Determine the (X, Y) coordinate at the center of the cell enclosing the given text.  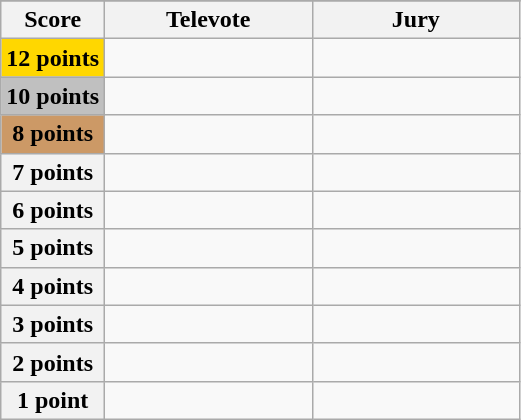
4 points (53, 286)
Televote (209, 20)
8 points (53, 134)
12 points (53, 58)
6 points (53, 210)
1 point (53, 400)
Jury (416, 20)
7 points (53, 172)
5 points (53, 248)
2 points (53, 362)
Score (53, 20)
3 points (53, 324)
10 points (53, 96)
